Output the [x, y] coordinate of the center of the cell containing the given text.  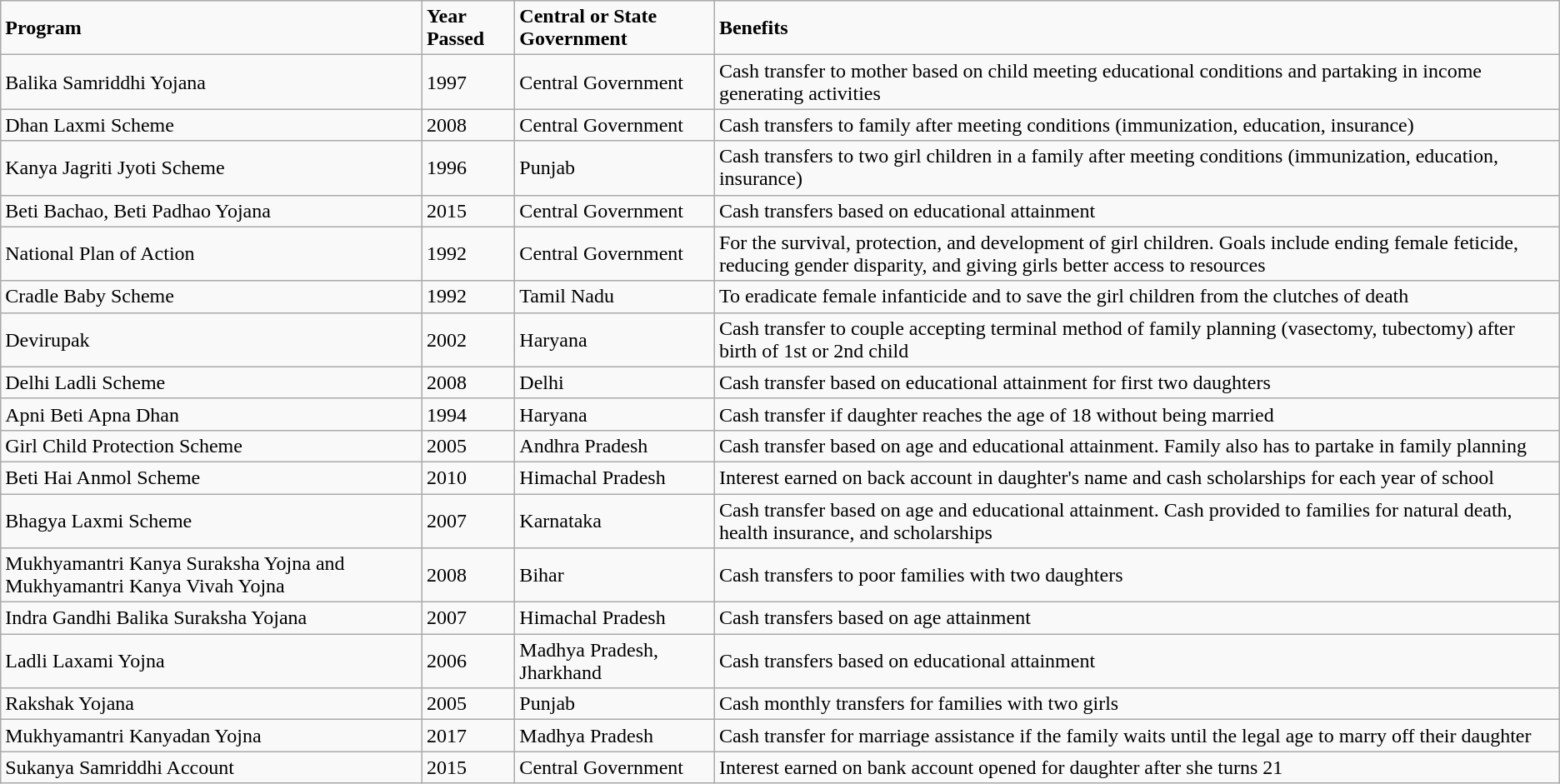
2002 [468, 340]
National Plan of Action [212, 253]
Year Passed [468, 28]
Cradle Baby Scheme [212, 297]
Madhya Pradesh, Jharkhand [615, 662]
Madhya Pradesh [615, 736]
Cash transfer based on age and educational attainment. Family also has to partake in family planning [1137, 446]
Mukhyamantri Kanyadan Yojna [212, 736]
1994 [468, 414]
Ladli Laxami Yojna [212, 662]
1997 [468, 82]
Apni Beti Apna Dhan [212, 414]
Kanya Jagriti Jyoti Scheme [212, 168]
Program [212, 28]
Sukanya Samriddhi Account [212, 767]
Interest earned on bank account opened for daughter after she turns 21 [1137, 767]
Dhan Laxmi Scheme [212, 125]
Delhi [615, 382]
Girl Child Protection Scheme [212, 446]
Cash transfer based on age and educational attainment. Cash provided to families for natural death, health insurance, and scholarships [1137, 520]
Karnataka [615, 520]
Beti Bachao, Beti Padhao Yojana [212, 211]
Central or State Government [615, 28]
Cash transfers to two girl children in a family after meeting conditions (immunization, education, insurance) [1137, 168]
To eradicate female infanticide and to save the girl children from the clutches of death [1137, 297]
Rakshak Yojana [212, 704]
Devirupak [212, 340]
Cash transfers based on age attainment [1137, 618]
Cash transfer to mother based on child meeting educational conditions and partaking in income generating activities [1137, 82]
Bihar [615, 575]
Bhagya Laxmi Scheme [212, 520]
Cash transfer for marriage assistance if the family waits until the legal age to marry off their daughter [1137, 736]
Cash monthly transfers for families with two girls [1137, 704]
Andhra Pradesh [615, 446]
Beti Hai Anmol Scheme [212, 477]
2017 [468, 736]
Interest earned on back account in daughter's name and cash scholarships for each year of school [1137, 477]
Cash transfer if daughter reaches the age of 18 without being married [1137, 414]
Delhi Ladli Scheme [212, 382]
Cash transfer to couple accepting terminal method of family planning (vasectomy, tubectomy) after birth of 1st or 2nd child [1137, 340]
Cash transfers to poor families with two daughters [1137, 575]
Benefits [1137, 28]
2010 [468, 477]
Cash transfers to family after meeting conditions (immunization, education, insurance) [1137, 125]
2006 [468, 662]
Mukhyamantri Kanya Suraksha Yojna and Mukhyamantri Kanya Vivah Yojna [212, 575]
Tamil Nadu [615, 297]
Indra Gandhi Balika Suraksha Yojana [212, 618]
1996 [468, 168]
Balika Samriddhi Yojana [212, 82]
Cash transfer based on educational attainment for first two daughters [1137, 382]
